Output the [X, Y] coordinate of the center of the cell containing the given text.  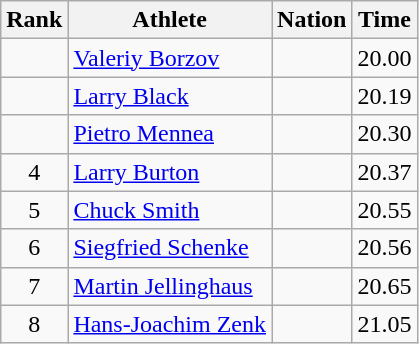
20.30 [384, 134]
4 [34, 172]
Hans-Joachim Zenk [170, 324]
Siegfried Schenke [170, 248]
Valeriy Borzov [170, 58]
20.19 [384, 96]
20.56 [384, 248]
Time [384, 20]
Martin Jellinghaus [170, 286]
6 [34, 248]
21.05 [384, 324]
Rank [34, 20]
8 [34, 324]
7 [34, 286]
Chuck Smith [170, 210]
Larry Burton [170, 172]
Athlete [170, 20]
20.00 [384, 58]
Larry Black [170, 96]
20.65 [384, 286]
Nation [312, 20]
Pietro Mennea [170, 134]
20.37 [384, 172]
5 [34, 210]
20.55 [384, 210]
